Output the [X, Y] coordinate of the center of the cell containing the given text.  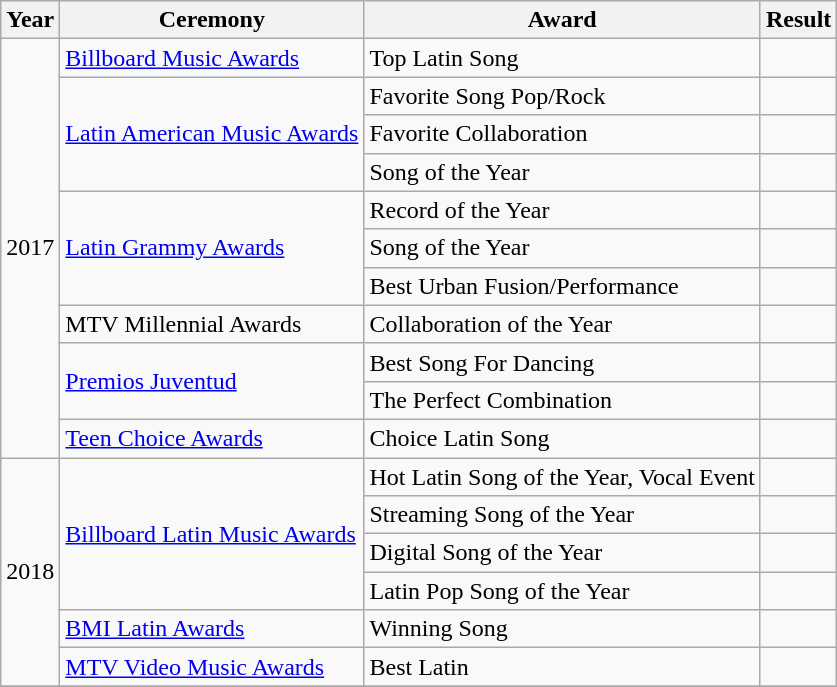
Result [798, 20]
2017 [30, 248]
Top Latin Song [562, 58]
Latin American Music Awards [212, 134]
Digital Song of the Year [562, 553]
Best Latin [562, 667]
Ceremony [212, 20]
Billboard Latin Music Awards [212, 534]
Best Song For Dancing [562, 362]
BMI Latin Awards [212, 629]
Premios Juventud [212, 381]
Favorite Collaboration [562, 134]
Billboard Music Awards [212, 58]
Record of the Year [562, 210]
MTV Video Music Awards [212, 667]
Choice Latin Song [562, 438]
Latin Pop Song of the Year [562, 591]
MTV Millennial Awards [212, 324]
The Perfect Combination [562, 400]
Winning Song [562, 629]
2018 [30, 572]
Collaboration of the Year [562, 324]
Award [562, 20]
Streaming Song of the Year [562, 515]
Teen Choice Awards [212, 438]
Favorite Song Pop/Rock [562, 96]
Hot Latin Song of the Year, Vocal Event [562, 477]
Year [30, 20]
Latin Grammy Awards [212, 248]
Best Urban Fusion/Performance [562, 286]
